Pinpoint the cell where the given text exists, returning its (x, y) midpoint coordinate. 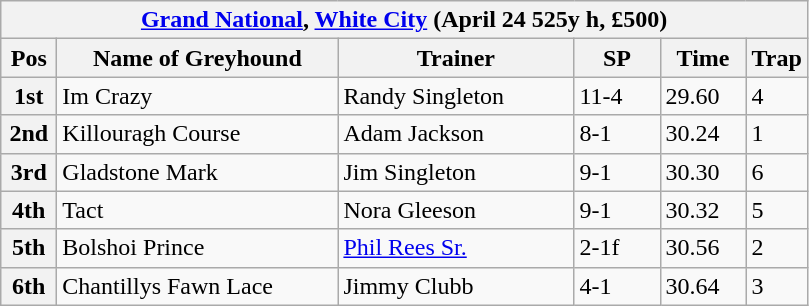
5th (29, 248)
Jim Singleton (456, 172)
Im Crazy (198, 96)
Trap (776, 58)
30.32 (703, 210)
Nora Gleeson (456, 210)
3rd (29, 172)
30.64 (703, 286)
30.30 (703, 172)
2 (776, 248)
Jimmy Clubb (456, 286)
6 (776, 172)
SP (617, 58)
30.24 (703, 134)
30.56 (703, 248)
Pos (29, 58)
11-4 (617, 96)
Bolshoi Prince (198, 248)
5 (776, 210)
2-1f (617, 248)
Adam Jackson (456, 134)
Phil Rees Sr. (456, 248)
8-1 (617, 134)
2nd (29, 134)
Name of Greyhound (198, 58)
Gladstone Mark (198, 172)
29.60 (703, 96)
1st (29, 96)
Trainer (456, 58)
3 (776, 286)
Chantillys Fawn Lace (198, 286)
Killouragh Course (198, 134)
1 (776, 134)
Time (703, 58)
6th (29, 286)
4 (776, 96)
4th (29, 210)
Tact (198, 210)
Randy Singleton (456, 96)
4-1 (617, 286)
Grand National, White City (April 24 525y h, £500) (404, 20)
